Extract the [x, y] coordinate from the center of the cell holding the provided text.  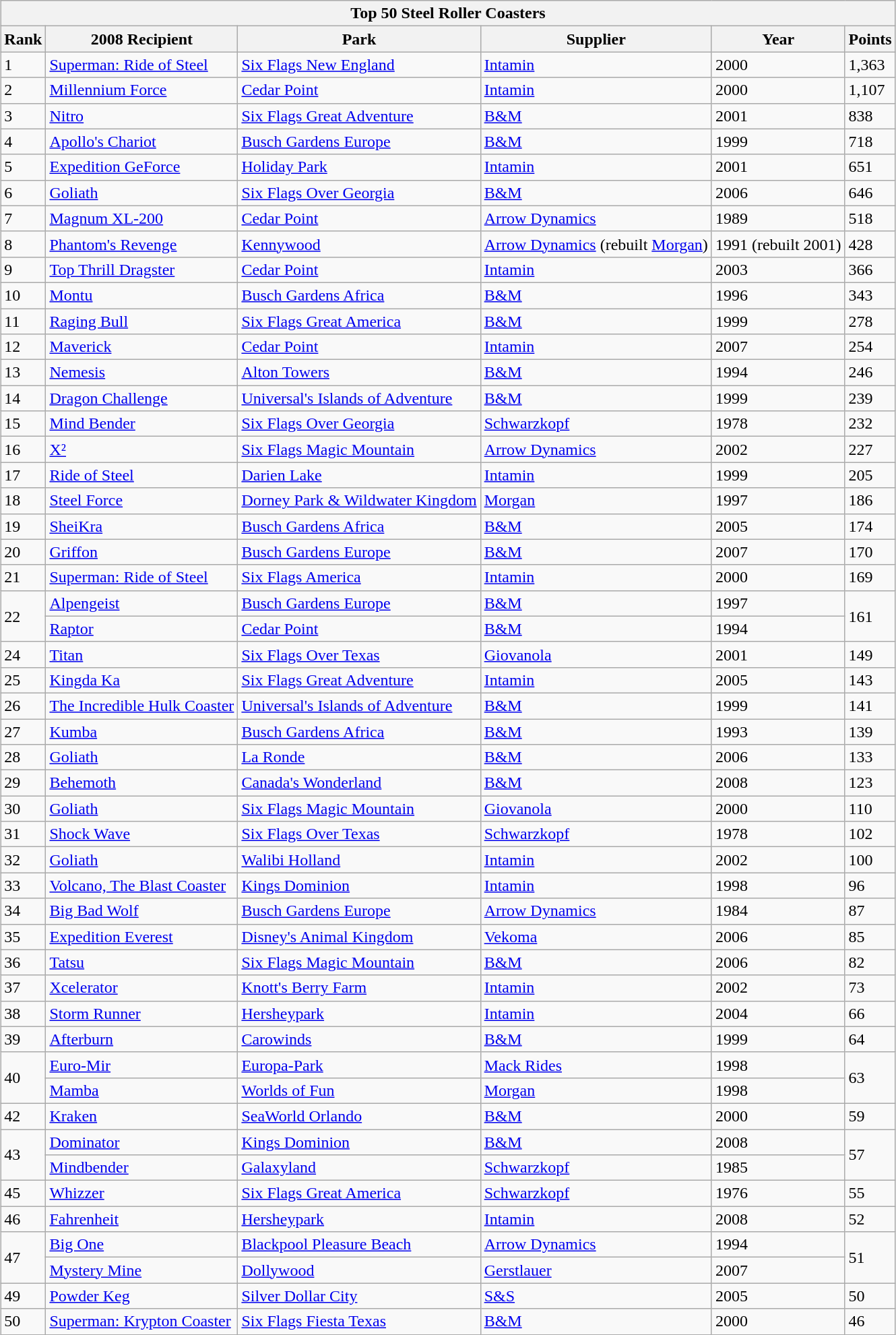
Euro-Mir [141, 1065]
30 [23, 809]
La Ronde [359, 757]
39 [23, 1039]
Xcelerator [141, 988]
239 [870, 398]
Big One [141, 1245]
161 [870, 616]
34 [23, 911]
Nitro [141, 116]
Top 50 Steel Roller Coasters [448, 13]
Kennywood [359, 244]
47 [23, 1258]
SheiKra [141, 526]
19 [23, 526]
Expedition GeForce [141, 167]
1,363 [870, 65]
366 [870, 270]
Six Flags America [359, 578]
Afterburn [141, 1039]
Canada's Wonderland [359, 783]
73 [870, 988]
29 [23, 783]
646 [870, 193]
169 [870, 578]
174 [870, 526]
Year [778, 39]
40 [23, 1078]
Mind Bender [141, 424]
21 [23, 578]
14 [23, 398]
1985 [778, 1168]
Carowinds [359, 1039]
1993 [778, 731]
Mystery Mine [141, 1270]
24 [23, 654]
1976 [778, 1193]
133 [870, 757]
Worlds of Fun [359, 1090]
186 [870, 501]
16 [23, 449]
Six Flags Fiesta Texas [359, 1322]
102 [870, 834]
66 [870, 1014]
28 [23, 757]
Knott's Berry Farm [359, 988]
Blackpool Pleasure Beach [359, 1245]
Griffon [141, 552]
20 [23, 552]
Galaxyland [359, 1168]
Kraken [141, 1116]
Powder Keg [141, 1296]
Volcano, The Blast Coaster [141, 886]
Kingda Ka [141, 680]
The Incredible Hulk Coaster [141, 706]
12 [23, 347]
Titan [141, 654]
1989 [778, 218]
42 [23, 1116]
64 [870, 1039]
49 [23, 1296]
Kumba [141, 731]
1991 (rebuilt 2001) [778, 244]
Expedition Everest [141, 937]
428 [870, 244]
5 [23, 167]
1996 [778, 295]
143 [870, 680]
718 [870, 142]
8 [23, 244]
838 [870, 116]
Fahrenheit [141, 1219]
2003 [778, 270]
36 [23, 962]
Apollo's Chariot [141, 142]
37 [23, 988]
Darien Lake [359, 475]
Tatsu [141, 962]
246 [870, 373]
52 [870, 1219]
Mamba [141, 1090]
Steel Force [141, 501]
7 [23, 218]
Raging Bull [141, 321]
Big Bad Wolf [141, 911]
149 [870, 654]
170 [870, 552]
S&S [596, 1296]
110 [870, 809]
82 [870, 962]
Millennium Force [141, 90]
Storm Runner [141, 1014]
Mack Rides [596, 1065]
33 [23, 886]
2008 Recipient [141, 39]
13 [23, 373]
18 [23, 501]
59 [870, 1116]
Mindbender [141, 1168]
Six Flags New England [359, 65]
278 [870, 321]
Dominator [141, 1142]
35 [23, 937]
Phantom's Revenge [141, 244]
1 [23, 65]
Behemoth [141, 783]
232 [870, 424]
Top Thrill Dragster [141, 270]
57 [870, 1155]
26 [23, 706]
25 [23, 680]
Arrow Dynamics (rebuilt Morgan) [596, 244]
343 [870, 295]
27 [23, 731]
X² [141, 449]
Silver Dollar City [359, 1296]
205 [870, 475]
254 [870, 347]
6 [23, 193]
Magnum XL-200 [141, 218]
Holiday Park [359, 167]
2004 [778, 1014]
Whizzer [141, 1193]
3 [23, 116]
45 [23, 1193]
43 [23, 1155]
Gerstlauer [596, 1270]
139 [870, 731]
Montu [141, 295]
Superman: Krypton Coaster [141, 1322]
11 [23, 321]
22 [23, 616]
Disney's Animal Kingdom [359, 937]
31 [23, 834]
227 [870, 449]
Points [870, 39]
141 [870, 706]
Alpengeist [141, 603]
Dragon Challenge [141, 398]
38 [23, 1014]
Europa-Park [359, 1065]
Shock Wave [141, 834]
17 [23, 475]
Maverick [141, 347]
15 [23, 424]
1984 [778, 911]
Nemesis [141, 373]
85 [870, 937]
4 [23, 142]
Dollywood [359, 1270]
87 [870, 911]
63 [870, 1078]
123 [870, 783]
32 [23, 860]
9 [23, 270]
Ride of Steel [141, 475]
Dorney Park & Wildwater Kingdom [359, 501]
Walibi Holland [359, 860]
SeaWorld Orlando [359, 1116]
Rank [23, 39]
100 [870, 860]
Vekoma [596, 937]
2 [23, 90]
1,107 [870, 90]
Park [359, 39]
651 [870, 167]
518 [870, 218]
Raptor [141, 629]
96 [870, 886]
10 [23, 295]
55 [870, 1193]
Supplier [596, 39]
51 [870, 1258]
Alton Towers [359, 373]
